Pinpoint the cell where the given text exists, returning its [x, y] midpoint coordinate. 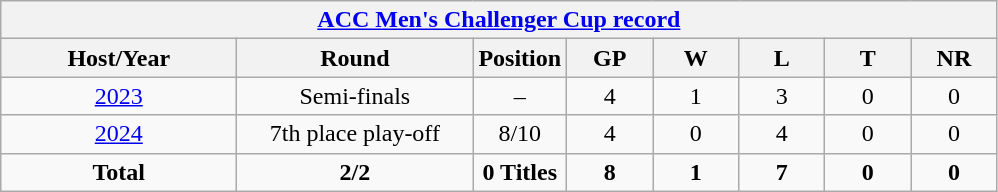
0 Titles [520, 172]
– [520, 96]
Semi-finals [355, 96]
8 [610, 172]
ACC Men's Challenger Cup record [499, 20]
NR [954, 58]
2023 [119, 96]
Position [520, 58]
Host/Year [119, 58]
3 [782, 96]
8/10 [520, 134]
L [782, 58]
W [696, 58]
GP [610, 58]
2024 [119, 134]
Round [355, 58]
Total [119, 172]
7th place play-off [355, 134]
7 [782, 172]
2/2 [355, 172]
T [868, 58]
